For the text-containing cell, return its midpoint in (x, y) coordinate format. 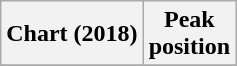
Peakposition (189, 34)
Chart (2018) (72, 34)
